Provide the [X, Y] coordinate of the cell's center where the given text is located.  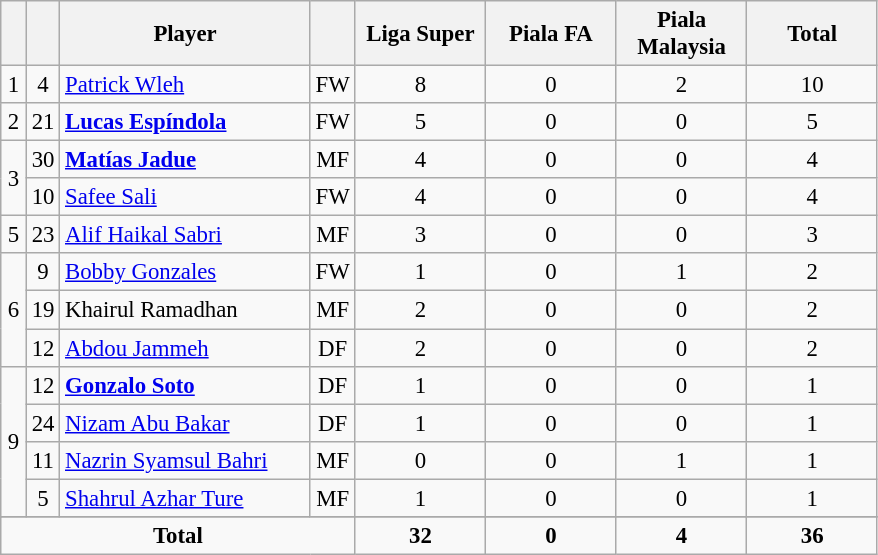
Nazrin Syamsul Bahri [186, 460]
Piala FA [552, 34]
Nizam Abu Bakar [186, 423]
Liga Super [420, 34]
36 [812, 536]
6 [14, 310]
11 [42, 460]
23 [42, 235]
Khairul Ramadhan [186, 310]
Shahrul Azhar Ture [186, 498]
Safee Sali [186, 197]
24 [42, 423]
Patrick Wleh [186, 85]
Abdou Jammeh [186, 348]
Bobby Gonzales [186, 273]
32 [420, 536]
Piala Malaysia [682, 34]
Alif Haikal Sabri [186, 235]
Matías Jadue [186, 160]
30 [42, 160]
21 [42, 122]
8 [420, 85]
Gonzalo Soto [186, 385]
Lucas Espíndola [186, 122]
19 [42, 310]
Player [186, 34]
